Return the [x, y] coordinate for the center point of the cell that contains the specified text.  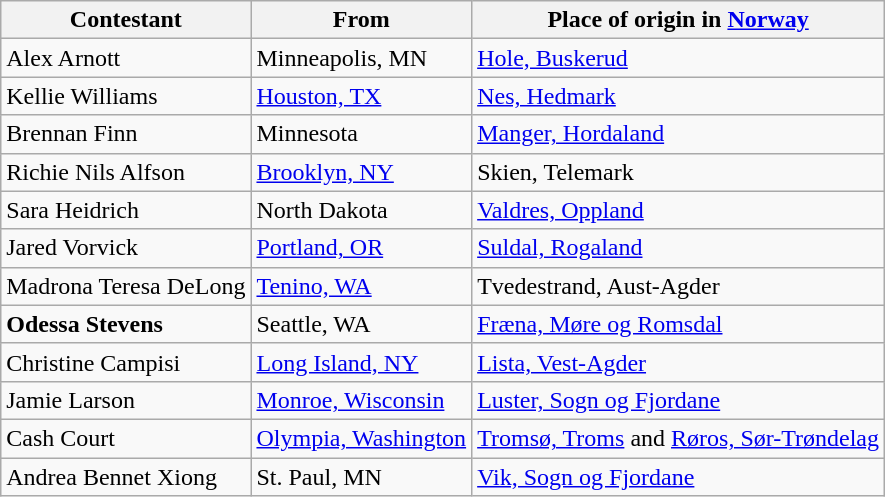
Tromsø, Troms and Røros, Sør-Trøndelag [678, 438]
Contestant [126, 20]
North Dakota [362, 210]
Skien, Telemark [678, 172]
Cash Court [126, 438]
Alex Arnott [126, 58]
Nes, Hedmark [678, 96]
Kellie Williams [126, 96]
Sara Heidrich [126, 210]
Tvedestrand, Aust-Agder [678, 286]
From [362, 20]
Manger, Hordaland [678, 134]
Jamie Larson [126, 400]
Monroe, Wisconsin [362, 400]
Christine Campisi [126, 362]
Suldal, Rogaland [678, 248]
Luster, Sogn og Fjordane [678, 400]
Fræna, Møre og Romsdal [678, 324]
Brooklyn, NY [362, 172]
Brennan Finn [126, 134]
Place of origin in Norway [678, 20]
Richie Nils Alfson [126, 172]
Jared Vorvick [126, 248]
Valdres, Oppland [678, 210]
Olympia, Washington [362, 438]
Portland, OR [362, 248]
Minnesota [362, 134]
Lista, Vest-Agder [678, 362]
Hole, Buskerud [678, 58]
Odessa Stevens [126, 324]
Tenino, WA [362, 286]
St. Paul, MN [362, 477]
Houston, TX [362, 96]
Minneapolis, MN [362, 58]
Madrona Teresa DeLong [126, 286]
Seattle, WA [362, 324]
Vik, Sogn og Fjordane [678, 477]
Long Island, NY [362, 362]
Andrea Bennet Xiong [126, 477]
